Locate the cell with the specified text and output its [X, Y] center coordinate. 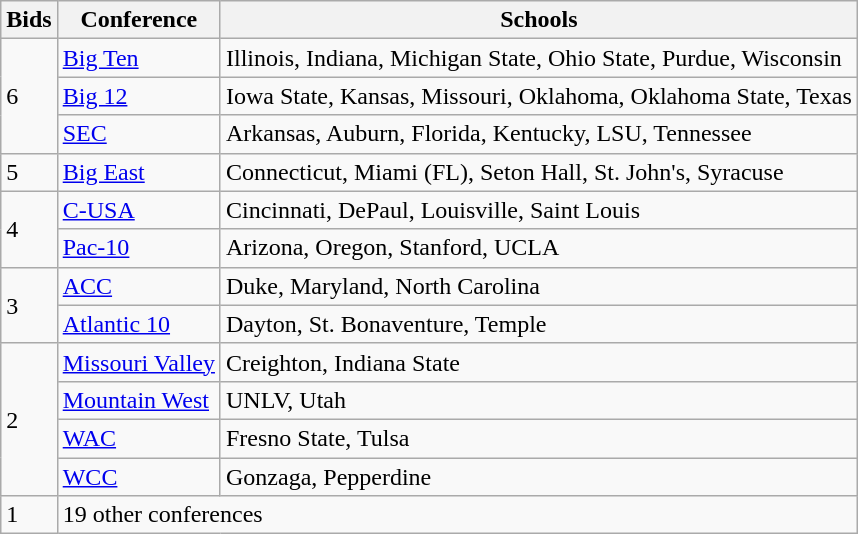
Gonzaga, Pepperdine [538, 477]
Big Ten [138, 58]
WCC [138, 477]
Iowa State, Kansas, Missouri, Oklahoma, Oklahoma State, Texas [538, 96]
Schools [538, 20]
Duke, Maryland, North Carolina [538, 286]
Atlantic 10 [138, 324]
Big East [138, 172]
Arkansas, Auburn, Florida, Kentucky, LSU, Tennessee [538, 134]
Missouri Valley [138, 362]
Fresno State, Tulsa [538, 438]
19 other conferences [457, 515]
4 [29, 229]
Conference [138, 20]
SEC [138, 134]
Big 12 [138, 96]
Creighton, Indiana State [538, 362]
Pac-10 [138, 248]
Dayton, St. Bonaventure, Temple [538, 324]
Arizona, Oregon, Stanford, UCLA [538, 248]
6 [29, 96]
C-USA [138, 210]
3 [29, 305]
ACC [138, 286]
Mountain West [138, 400]
5 [29, 172]
Bids [29, 20]
WAC [138, 438]
1 [29, 515]
Cincinnati, DePaul, Louisville, Saint Louis [538, 210]
Connecticut, Miami (FL), Seton Hall, St. John's, Syracuse [538, 172]
Illinois, Indiana, Michigan State, Ohio State, Purdue, Wisconsin [538, 58]
UNLV, Utah [538, 400]
2 [29, 419]
